For the text-containing cell, return its midpoint in (X, Y) coordinate format. 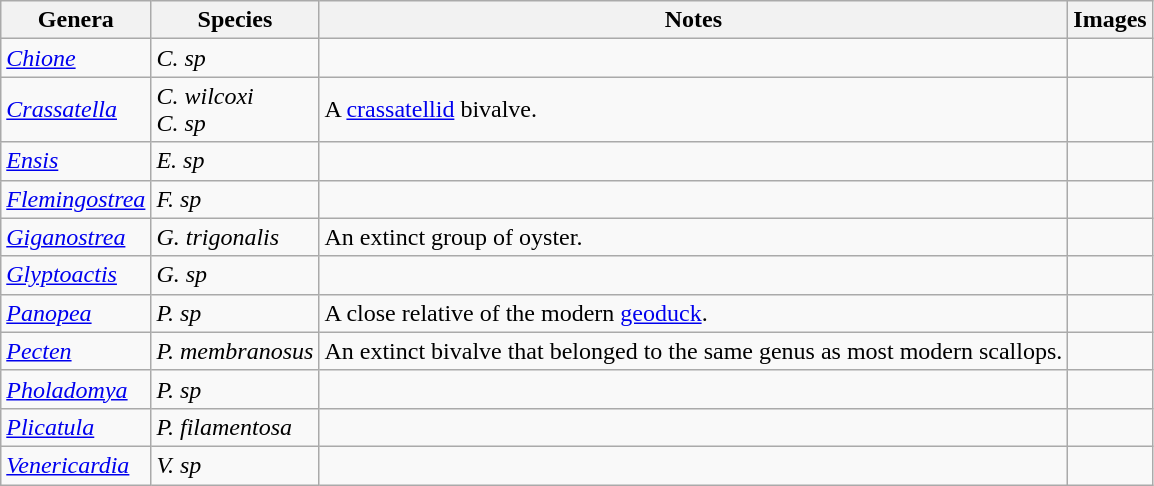
Venericardia (76, 465)
P. membranosus (235, 351)
Notes (694, 20)
Crassatella (76, 110)
P. filamentosa (235, 427)
An extinct group of oyster. (694, 237)
Ensis (76, 161)
Panopea (76, 313)
F. sp (235, 199)
E. sp (235, 161)
G. trigonalis (235, 237)
Chione (76, 58)
Plicatula (76, 427)
Pholadomya (76, 389)
Images (1110, 20)
Genera (76, 20)
Giganostrea (76, 237)
A close relative of the modern geoduck. (694, 313)
An extinct bivalve that belonged to the same genus as most modern scallops. (694, 351)
V. sp (235, 465)
G. sp (235, 275)
Flemingostrea (76, 199)
Pecten (76, 351)
C. sp (235, 58)
C. wilcoxiC. sp (235, 110)
A crassatellid bivalve. (694, 110)
Glyptoactis (76, 275)
Species (235, 20)
